From the cell containing the given text, extract its center point as (X, Y) coordinate. 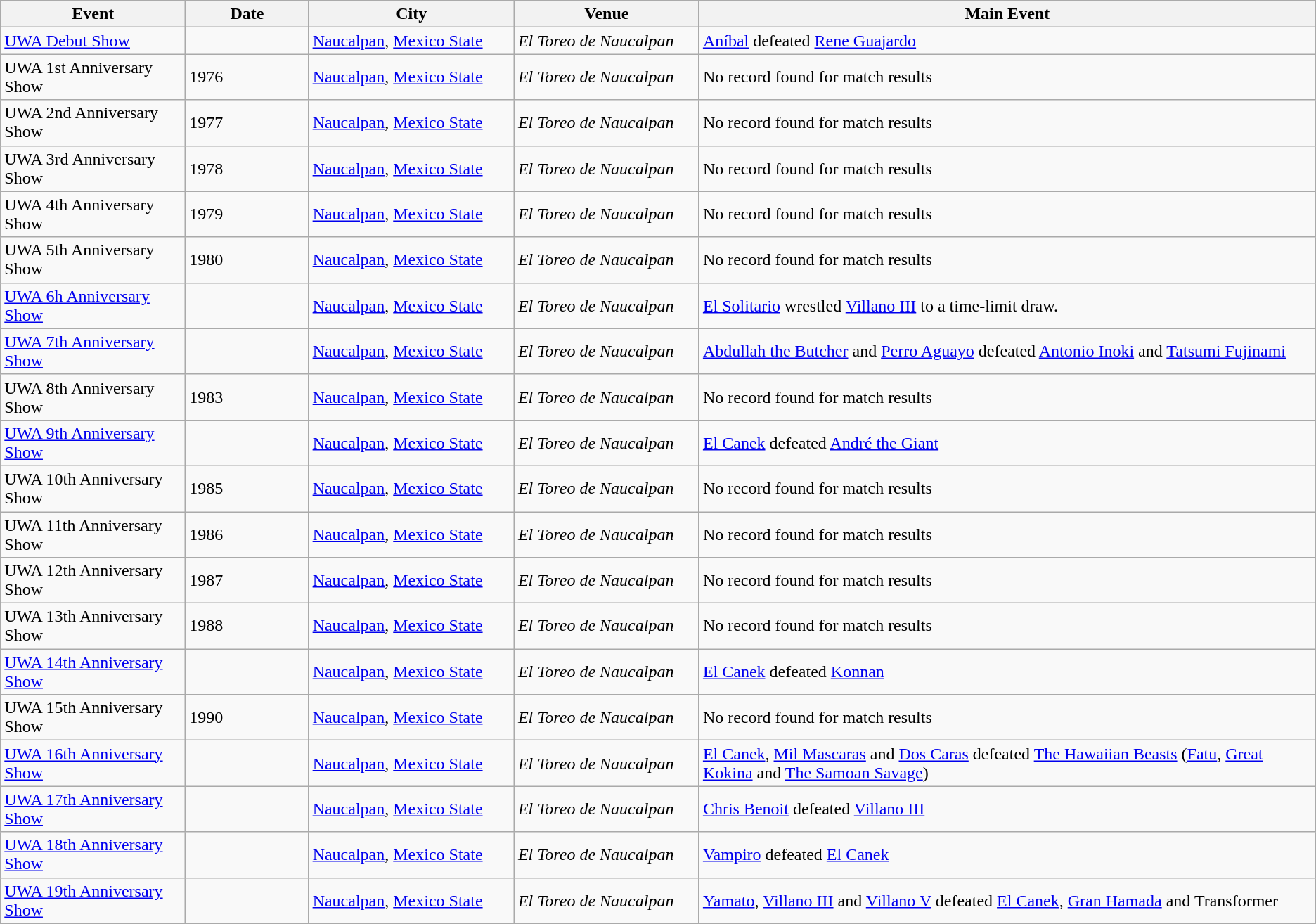
Chris Benoit defeated Villano III (1007, 809)
1990 (247, 717)
Vampiro defeated El Canek (1007, 855)
1980 (247, 260)
El Canek defeated André the Giant (1007, 443)
UWA 3rd Anniversary Show (93, 169)
UWA 18th Anniversary Show (93, 855)
Yamato, Villano III and Villano V defeated El Canek, Gran Hamada and Transformer (1007, 900)
UWA 11th Anniversary Show (93, 534)
UWA 19th Anniversary Show (93, 900)
1983 (247, 397)
UWA 7th Anniversary Show (93, 352)
UWA 8th Anniversary Show (93, 397)
UWA 14th Anniversary Show (93, 672)
Event (93, 14)
El Canek defeated Konnan (1007, 672)
UWA Debut Show (93, 41)
1987 (247, 581)
UWA 17th Anniversary Show (93, 809)
El Solitario wrestled Villano III to a time-limit draw. (1007, 305)
Main Event (1007, 14)
City (411, 14)
Date (247, 14)
Venue (606, 14)
UWA 5th Anniversary Show (93, 260)
1988 (247, 626)
UWA 1st Anniversary Show (93, 77)
UWA 15th Anniversary Show (93, 717)
UWA 10th Anniversary Show (93, 488)
Abdullah the Butcher and Perro Aguayo defeated Antonio Inoki and Tatsumi Fujinami (1007, 352)
1986 (247, 534)
1985 (247, 488)
1976 (247, 77)
UWA 12th Anniversary Show (93, 581)
1978 (247, 169)
UWA 13th Anniversary Show (93, 626)
UWA 9th Anniversary Show (93, 443)
1979 (247, 214)
UWA 2nd Anniversary Show (93, 122)
UWA 6h Anniversary Show (93, 305)
El Canek, Mil Mascaras and Dos Caras defeated The Hawaiian Beasts (Fatu, Great Kokina and The Samoan Savage) (1007, 764)
UWA 4th Anniversary Show (93, 214)
1977 (247, 122)
UWA 16th Anniversary Show (93, 764)
Aníbal defeated Rene Guajardo (1007, 41)
